Extract the [x, y] coordinate from the center of the cell holding the provided text.  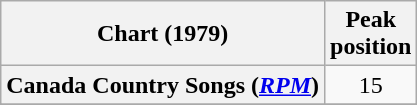
Canada Country Songs (RPM) [163, 85]
Peak position [371, 34]
Chart (1979) [163, 34]
15 [371, 85]
